Determine the (x, y) coordinate at the center of the cell enclosing the given text.  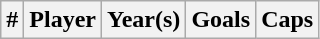
Caps (288, 20)
Goals (221, 20)
# (12, 20)
Player (63, 20)
Year(s) (144, 20)
